Determine the (X, Y) coordinate at the center of the cell enclosing the given text.  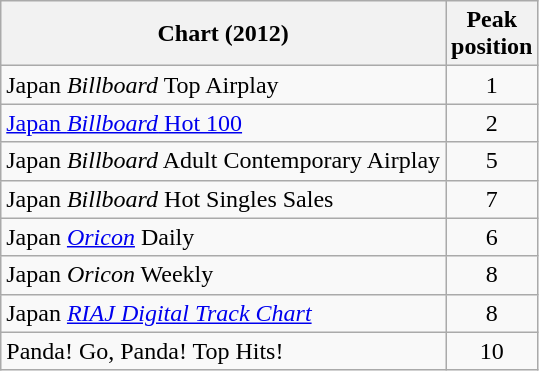
Japan Billboard Hot Singles Sales (224, 199)
Chart (2012) (224, 34)
Japan Oricon Weekly (224, 275)
7 (492, 199)
Japan RIAJ Digital Track Chart (224, 313)
5 (492, 161)
Japan Billboard Top Airplay (224, 85)
Japan Oricon Daily (224, 237)
Panda! Go, Panda! Top Hits! (224, 351)
10 (492, 351)
Japan Billboard Hot 100 (224, 123)
2 (492, 123)
Japan Billboard Adult Contemporary Airplay (224, 161)
6 (492, 237)
1 (492, 85)
Peakposition (492, 34)
